Return (X, Y) of the center of cell containing provided text 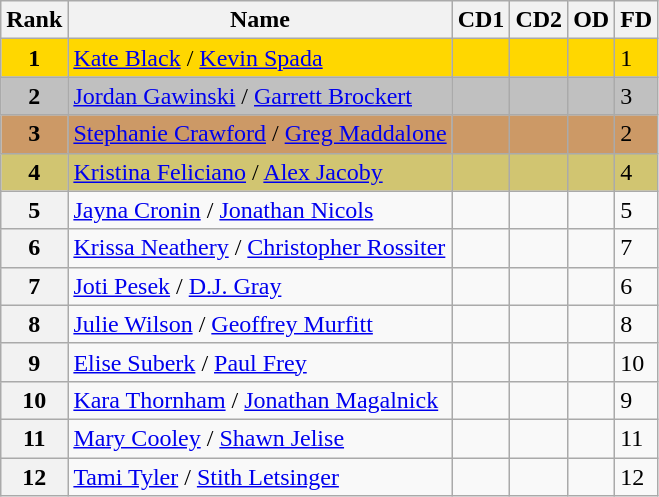
Krissa Neathery / Christopher Rossiter (260, 248)
Kate Black / Kevin Spada (260, 58)
Mary Cooley / Shawn Jelise (260, 438)
Stephanie Crawford / Greg Maddalone (260, 134)
Joti Pesek / D.J. Gray (260, 286)
Rank (34, 20)
CD1 (481, 20)
Elise Suberk / Paul Frey (260, 362)
Kristina Feliciano / Alex Jacoby (260, 172)
Jordan Gawinski / Garrett Brockert (260, 96)
Tami Tyler / Stith Letsinger (260, 477)
Jayna Cronin / Jonathan Nicols (260, 210)
Kara Thornham / Jonathan Magalnick (260, 400)
Name (260, 20)
CD2 (539, 20)
Julie Wilson / Geoffrey Murfitt (260, 324)
OD (592, 20)
FD (636, 20)
